Capture the cell that displays the provided text and extract its [x, y] central coordinate. 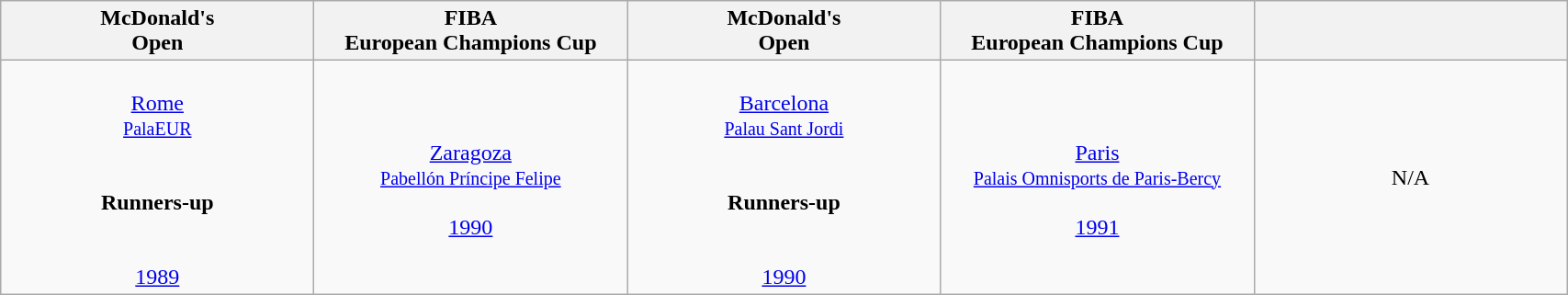
RomePalaEURRunners-up1989 [158, 177]
ParisPalais Omnisports de Paris-Bercy1991 [1097, 177]
BarcelonaPalau Sant JordiRunners-up1990 [784, 177]
ZaragozaPabellón Príncipe Felipe1990 [470, 177]
N/A [1411, 177]
